Extract the (x, y) coordinate from the center of the cell holding the provided text.  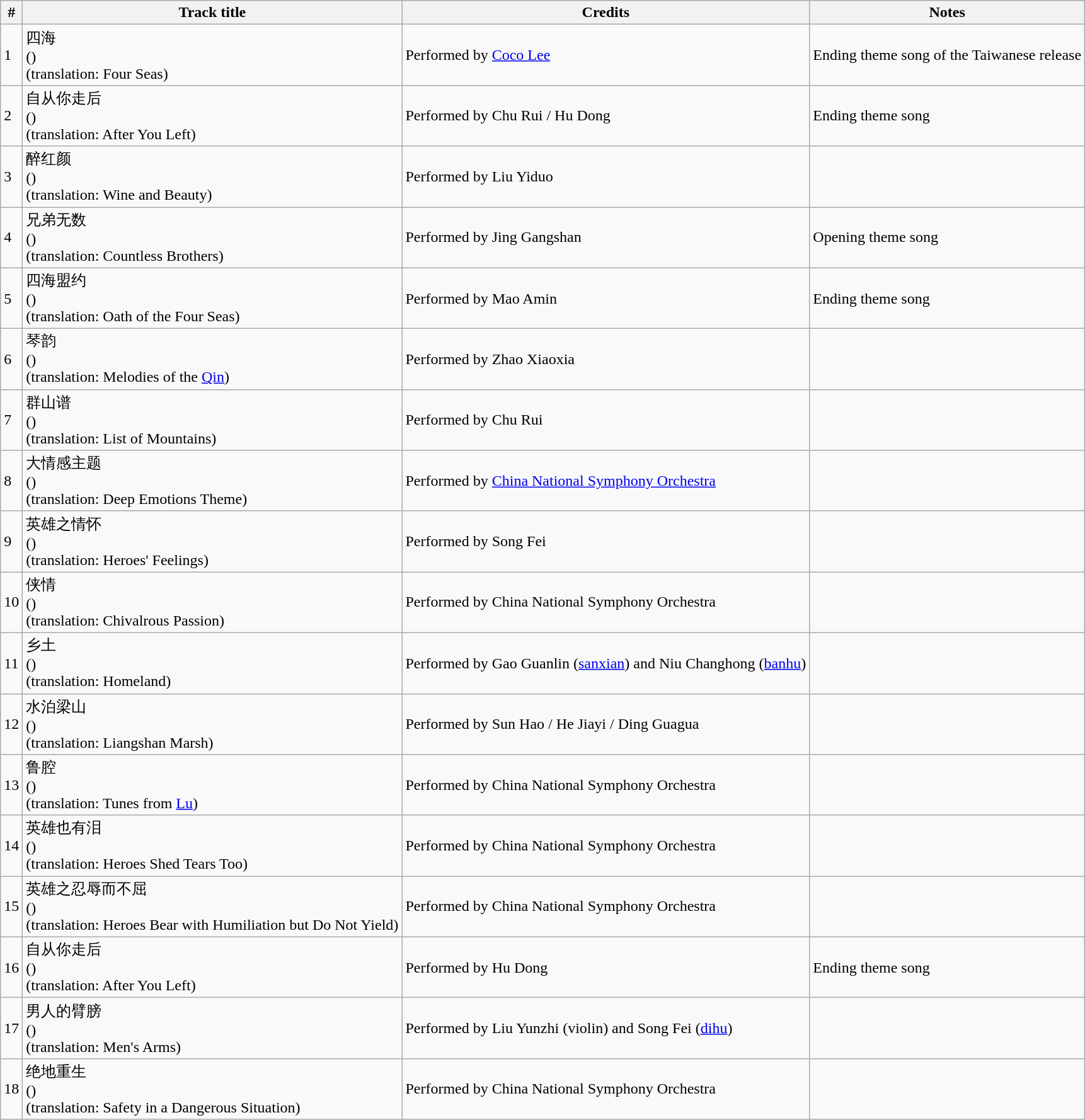
7 (11, 420)
Track title (212, 13)
5 (11, 299)
4 (11, 237)
四海盟约()(translation: Oath of the Four Seas) (212, 299)
Notes (948, 13)
13 (11, 785)
Performed by Zhao Xiaoxia (606, 359)
绝地重生()(translation: Safety in a Dangerous Situation) (212, 1089)
兄弟无数()(translation: Countless Brothers) (212, 237)
8 (11, 481)
英雄也有泪()(translation: Heroes Shed Tears Too) (212, 845)
2 (11, 116)
17 (11, 1028)
Credits (606, 13)
12 (11, 724)
10 (11, 602)
四海()(translation: Four Seas) (212, 55)
Performed by Coco Lee (606, 55)
Performed by Chu Rui / Hu Dong (606, 116)
男人的臂膀()(translation: Men's Arms) (212, 1028)
水泊梁山()(translation: Liangshan Marsh) (212, 724)
侠情()(translation: Chivalrous Passion) (212, 602)
16 (11, 968)
Performed by Song Fei (606, 542)
英雄之忍辱而不屈()(translation: Heroes Bear with Humiliation but Do Not Yield) (212, 907)
18 (11, 1089)
9 (11, 542)
琴韵()(translation: Melodies of the Qin) (212, 359)
Performed by Jing Gangshan (606, 237)
醉红颜()(translation: Wine and Beauty) (212, 176)
1 (11, 55)
11 (11, 663)
Ending theme song of the Taiwanese release (948, 55)
14 (11, 845)
3 (11, 176)
Performed by Gao Guanlin (sanxian) and Niu Changhong (banhu) (606, 663)
# (11, 13)
6 (11, 359)
15 (11, 907)
Performed by Liu Yunzhi (violin) and Song Fei (dihu) (606, 1028)
英雄之情怀()(translation: Heroes' Feelings) (212, 542)
Performed by Mao Amin (606, 299)
乡土()(translation: Homeland) (212, 663)
群山谱()(translation: List of Mountains) (212, 420)
Performed by Hu Dong (606, 968)
鲁腔()(translation: Tunes from Lu) (212, 785)
Opening theme song (948, 237)
Performed by Liu Yiduo (606, 176)
Performed by Chu Rui (606, 420)
Performed by Sun Hao / He Jiayi / Ding Guagua (606, 724)
大情感主题()(translation: Deep Emotions Theme) (212, 481)
